Pinpoint the cell where the given text exists, returning its (X, Y) midpoint coordinate. 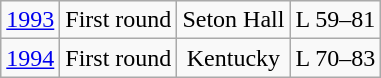
Kentucky (234, 58)
1993 (30, 20)
1994 (30, 58)
L 59–81 (336, 20)
Seton Hall (234, 20)
L 70–83 (336, 58)
